Detect which cell encompasses the target text, then output its [X, Y] center coordinate. 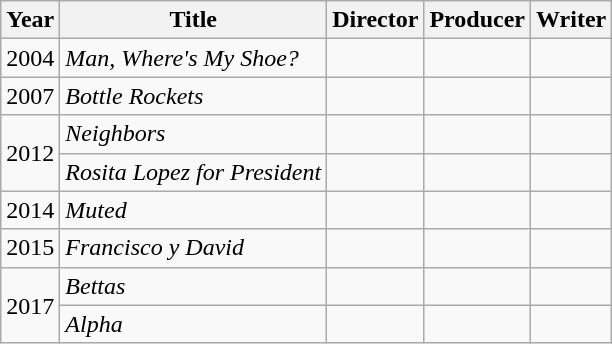
2017 [30, 305]
Year [30, 20]
Title [194, 20]
Bettas [194, 286]
Rosita Lopez for President [194, 172]
2012 [30, 153]
2015 [30, 248]
2007 [30, 96]
2004 [30, 58]
Director [376, 20]
Alpha [194, 324]
Producer [478, 20]
Writer [570, 20]
Muted [194, 210]
Bottle Rockets [194, 96]
2014 [30, 210]
Francisco y David [194, 248]
Neighbors [194, 134]
Man, Where's My Shoe? [194, 58]
